Determine the [x, y] coordinate at the center of the cell enclosing the given text.  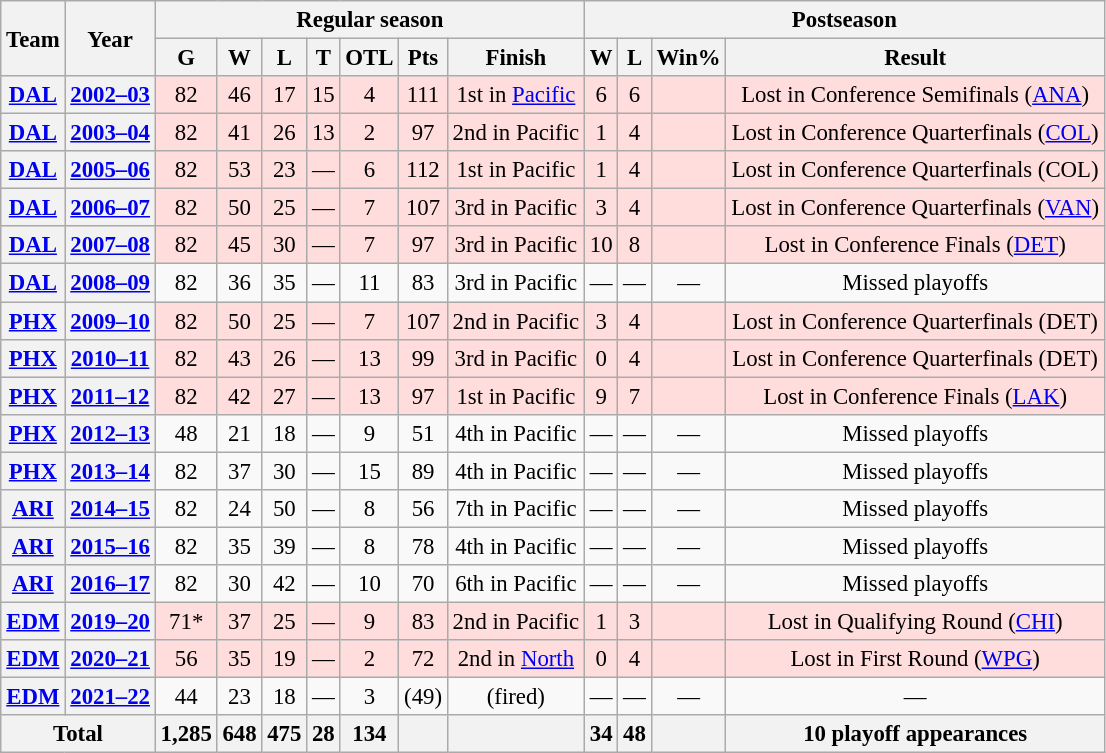
OTL [370, 58]
28 [324, 734]
2005–06 [110, 170]
2007–08 [110, 245]
44 [186, 697]
T [324, 58]
89 [424, 471]
2006–07 [110, 208]
36 [240, 283]
Lost in Conference Finals (DET) [915, 245]
Total [78, 734]
Finish [516, 58]
Team [33, 38]
2003–04 [110, 133]
112 [424, 170]
2nd in North [516, 659]
78 [424, 546]
2009–10 [110, 321]
134 [370, 734]
2016–17 [110, 584]
2011–12 [110, 396]
71* [186, 621]
17 [284, 95]
Lost in Conference Semifinals (ANA) [915, 95]
99 [424, 358]
2002–03 [110, 95]
34 [600, 734]
2019–20 [110, 621]
70 [424, 584]
Postseason [844, 20]
24 [240, 509]
G [186, 58]
7th in Pacific [516, 509]
2014–15 [110, 509]
6th in Pacific [516, 584]
Lost in Conference Finals (LAK) [915, 396]
Pts [424, 58]
1,285 [186, 734]
Lost in First Round (WPG) [915, 659]
43 [240, 358]
51 [424, 433]
Regular season [370, 20]
19 [284, 659]
(fired) [516, 697]
Lost in Qualifying Round (CHI) [915, 621]
2013–14 [110, 471]
(49) [424, 697]
11 [370, 283]
Win% [688, 58]
39 [284, 546]
2021–22 [110, 697]
2010–11 [110, 358]
53 [240, 170]
41 [240, 133]
46 [240, 95]
Result [915, 58]
21 [240, 433]
Year [110, 38]
72 [424, 659]
648 [240, 734]
45 [240, 245]
475 [284, 734]
2012–13 [110, 433]
10 playoff appearances [915, 734]
27 [284, 396]
111 [424, 95]
2015–16 [110, 546]
2020–21 [110, 659]
Lost in Conference Quarterfinals (VAN) [915, 208]
2008–09 [110, 283]
